Return (x, y) of the center of cell containing provided text 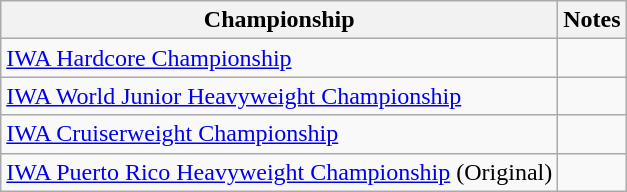
Notes (592, 20)
IWA Cruiserweight Championship (280, 134)
IWA Puerto Rico Heavyweight Championship (Original) (280, 172)
IWA Hardcore Championship (280, 58)
Championship (280, 20)
IWA World Junior Heavyweight Championship (280, 96)
